Pinpoint the cell where the given text exists, returning its [x, y] midpoint coordinate. 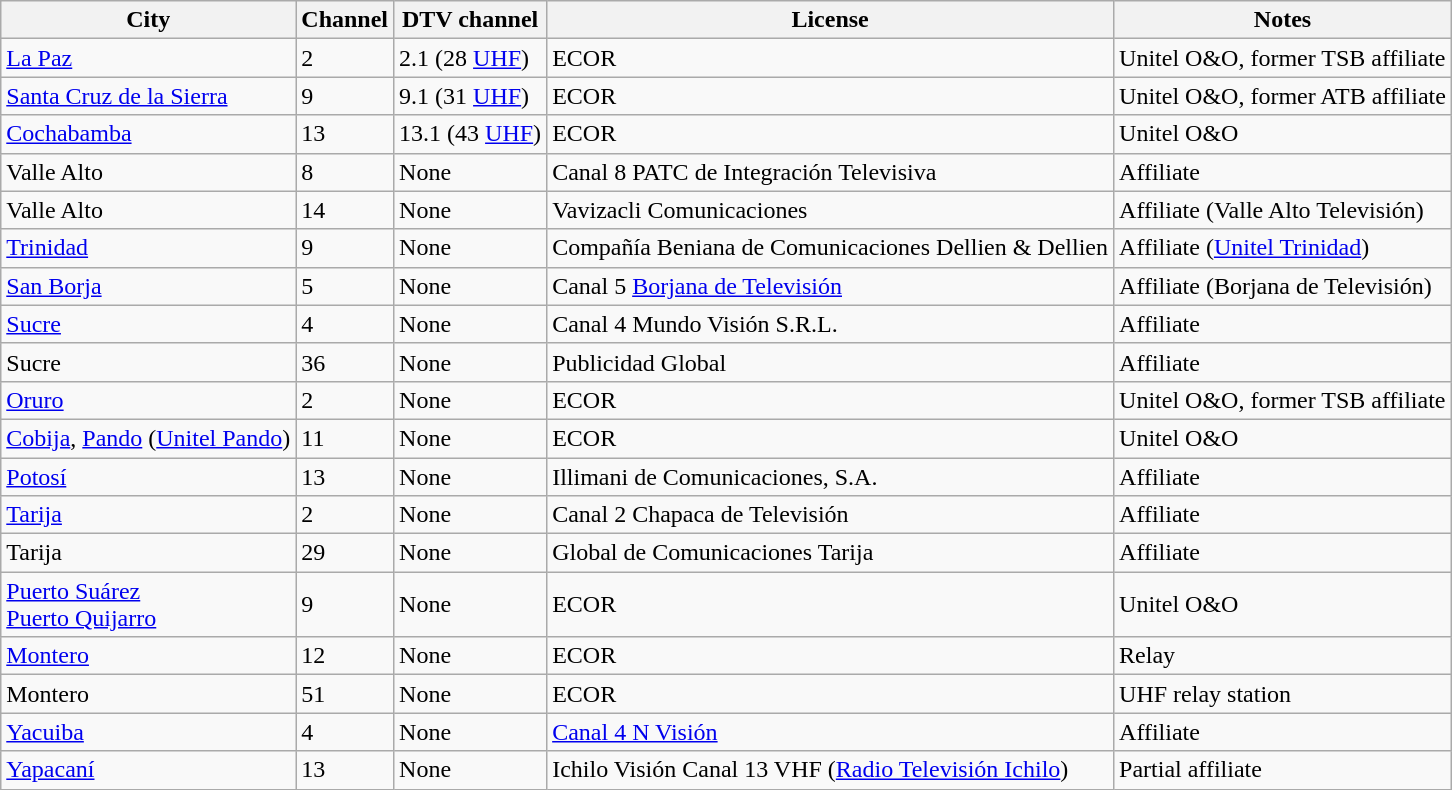
Affiliate (Unitel Trinidad) [1283, 248]
11 [345, 438]
Trinidad [148, 248]
DTV channel [470, 20]
13.1 (43 UHF) [470, 134]
Cochabamba [148, 134]
Yapacaní [148, 770]
2.1 (28 UHF) [470, 58]
Canal 8 PATC de Integración Televisiva [830, 172]
Canal 4 Mundo Visión S.R.L. [830, 324]
36 [345, 362]
UHF relay station [1283, 694]
La Paz [148, 58]
9.1 (31 UHF) [470, 96]
Oruro [148, 400]
Unitel O&O, former ATB affiliate [1283, 96]
Canal 2 Chapaca de Televisión [830, 515]
License [830, 20]
Publicidad Global [830, 362]
Illimani de Comunicaciones, S.A. [830, 477]
Notes [1283, 20]
14 [345, 210]
8 [345, 172]
Affiliate (Borjana de Televisión) [1283, 286]
Compañía Beniana de Comunicaciones Dellien & Dellien [830, 248]
Affiliate (Valle Alto Televisión) [1283, 210]
5 [345, 286]
Canal 5 Borjana de Televisión [830, 286]
Canal 4 N Visión [830, 732]
San Borja [148, 286]
Puerto SuárezPuerto Quijarro [148, 604]
51 [345, 694]
Santa Cruz de la Sierra [148, 96]
12 [345, 656]
Cobija, Pando (Unitel Pando) [148, 438]
Partial affiliate [1283, 770]
Ichilo Visión Canal 13 VHF (Radio Televisión Ichilo) [830, 770]
Relay [1283, 656]
Yacuiba [148, 732]
Global de Comunicaciones Tarija [830, 553]
29 [345, 553]
Channel [345, 20]
Potosí [148, 477]
City [148, 20]
Vavizacli Comunicaciones [830, 210]
